For the text-containing cell, return its midpoint in [x, y] coordinate format. 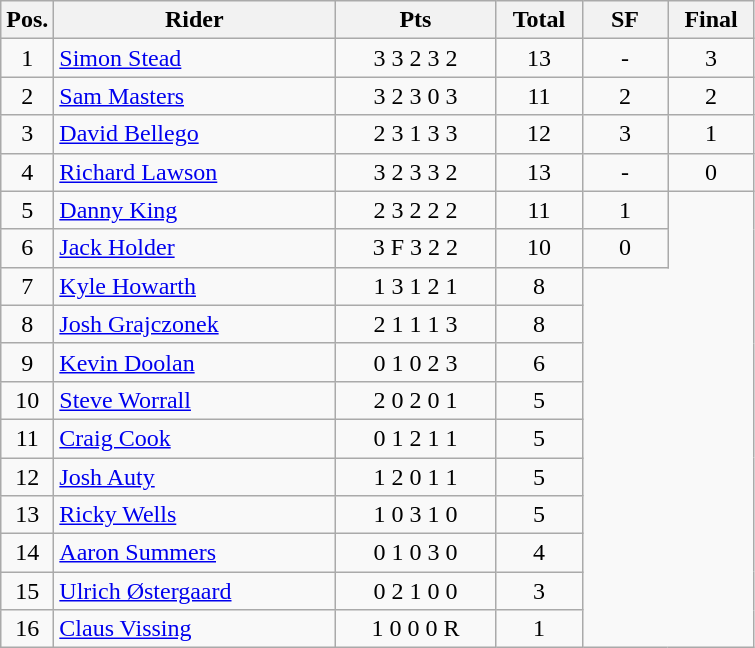
SF [625, 20]
Rider [194, 20]
Richard Lawson [194, 172]
3 3 2 3 2 [416, 58]
3 F 3 2 2 [416, 248]
2 3 2 2 2 [416, 210]
Total [539, 20]
14 [28, 553]
Kevin Doolan [194, 362]
3 2 3 0 3 [416, 96]
2 1 1 1 3 [416, 324]
15 [28, 591]
Craig Cook [194, 438]
Claus Vissing [194, 629]
1 0 0 0 R [416, 629]
2 0 2 0 1 [416, 400]
Aaron Summers [194, 553]
7 [28, 286]
3 2 3 3 2 [416, 172]
Kyle Howarth [194, 286]
0 1 0 2 3 [416, 362]
2 3 1 3 3 [416, 134]
1 3 1 2 1 [416, 286]
Sam Masters [194, 96]
0 2 1 0 0 [416, 591]
16 [28, 629]
Simon Stead [194, 58]
Josh Auty [194, 477]
0 1 2 1 1 [416, 438]
9 [28, 362]
Pos. [28, 20]
1 2 0 1 1 [416, 477]
0 1 0 3 0 [416, 553]
Danny King [194, 210]
Ricky Wells [194, 515]
David Bellego [194, 134]
Pts [416, 20]
Jack Holder [194, 248]
Josh Grajczonek [194, 324]
Final [711, 20]
1 0 3 1 0 [416, 515]
Steve Worrall [194, 400]
Ulrich Østergaard [194, 591]
